Provide the [X, Y] coordinate of the cell's center where the given text is located.  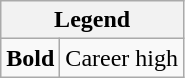
Bold [30, 58]
Career high [122, 58]
Legend [92, 20]
